Scan for the cell matching the given text and deliver its (X, Y) coordinate at center. 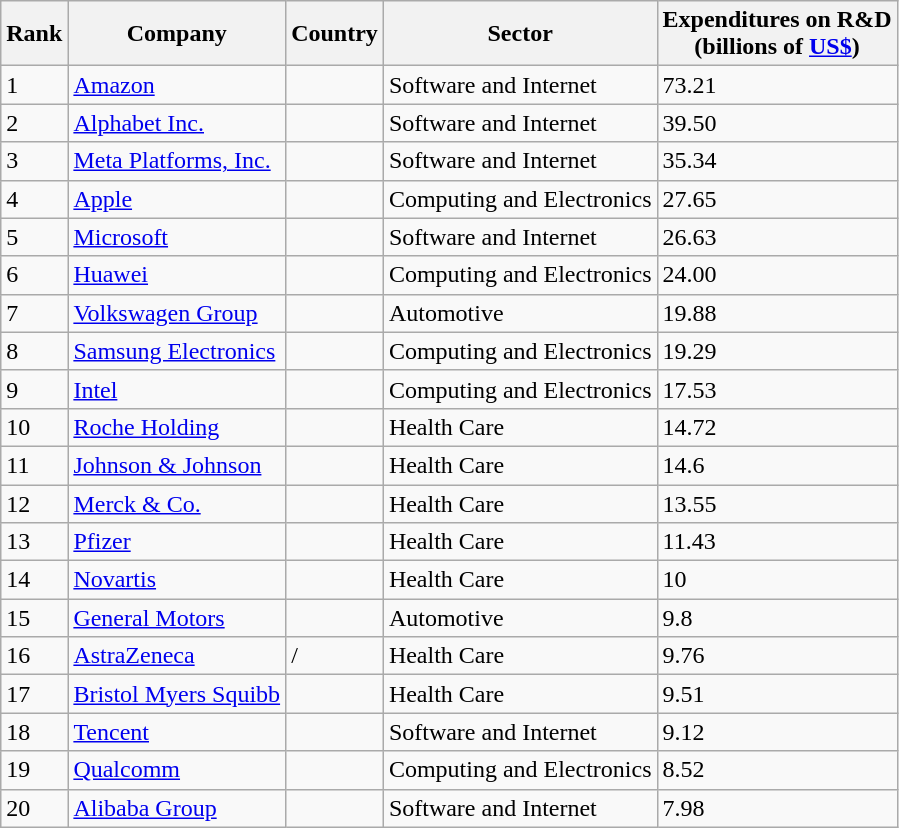
12 (34, 503)
13 (34, 542)
Qualcomm (177, 770)
Company (177, 34)
26.63 (777, 237)
13.55 (777, 503)
Bristol Myers Squibb (177, 694)
Alibaba Group (177, 808)
1 (34, 85)
Sector (520, 34)
20 (34, 808)
General Motors (177, 618)
35.34 (777, 161)
9.8 (777, 618)
11.43 (777, 542)
39.50 (777, 123)
17.53 (777, 389)
24.00 (777, 275)
9.76 (777, 656)
14.6 (777, 465)
8 (34, 351)
19 (34, 770)
Amazon (177, 85)
14.72 (777, 427)
Microsoft (177, 237)
15 (34, 618)
27.65 (777, 199)
AstraZeneca (177, 656)
/ (335, 656)
Volkswagen Group (177, 313)
19.29 (777, 351)
Samsung Electronics (177, 351)
3 (34, 161)
19.88 (777, 313)
Apple (177, 199)
6 (34, 275)
Novartis (177, 580)
16 (34, 656)
7.98 (777, 808)
11 (34, 465)
9.51 (777, 694)
14 (34, 580)
9.12 (777, 732)
Huawei (177, 275)
Roche Holding (177, 427)
Merck & Co. (177, 503)
Country (335, 34)
5 (34, 237)
2 (34, 123)
9 (34, 389)
Expenditures on R&D (billions of US$) (777, 34)
18 (34, 732)
Rank (34, 34)
7 (34, 313)
Johnson & Johnson (177, 465)
Meta Platforms, Inc. (177, 161)
Pfizer (177, 542)
73.21 (777, 85)
Intel (177, 389)
8.52 (777, 770)
Tencent (177, 732)
Alphabet Inc. (177, 123)
4 (34, 199)
17 (34, 694)
